Scan for the cell matching the given text and deliver its (X, Y) coordinate at center. 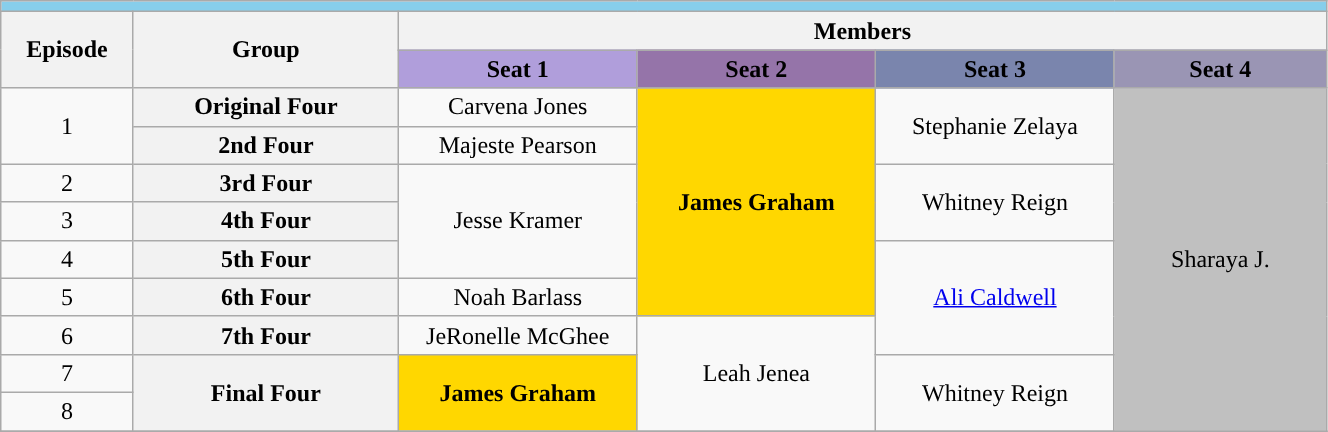
Seat 3 (996, 69)
2 (68, 183)
Seat 2 (756, 69)
6 (68, 335)
7th Four (266, 335)
4 (68, 259)
3 (68, 221)
Ali Caldwell (996, 297)
2nd Four (266, 145)
5 (68, 297)
Final Four (266, 392)
Majeste Pearson (518, 145)
Leah Jenea (756, 373)
Jesse Kramer (518, 221)
5th Four (266, 259)
1 (68, 126)
Sharaya J. (1220, 260)
Episode (68, 50)
Members (862, 31)
3rd Four (266, 183)
Noah Barlass (518, 297)
4th Four (266, 221)
Stephanie Zelaya (996, 126)
Seat 1 (518, 69)
8 (68, 411)
Seat 4 (1220, 69)
Group (266, 50)
Carvena Jones (518, 107)
JeRonelle McGhee (518, 335)
6th Four (266, 297)
7 (68, 373)
Original Four (266, 107)
